Capture the cell that displays the provided text and extract its (x, y) central coordinate. 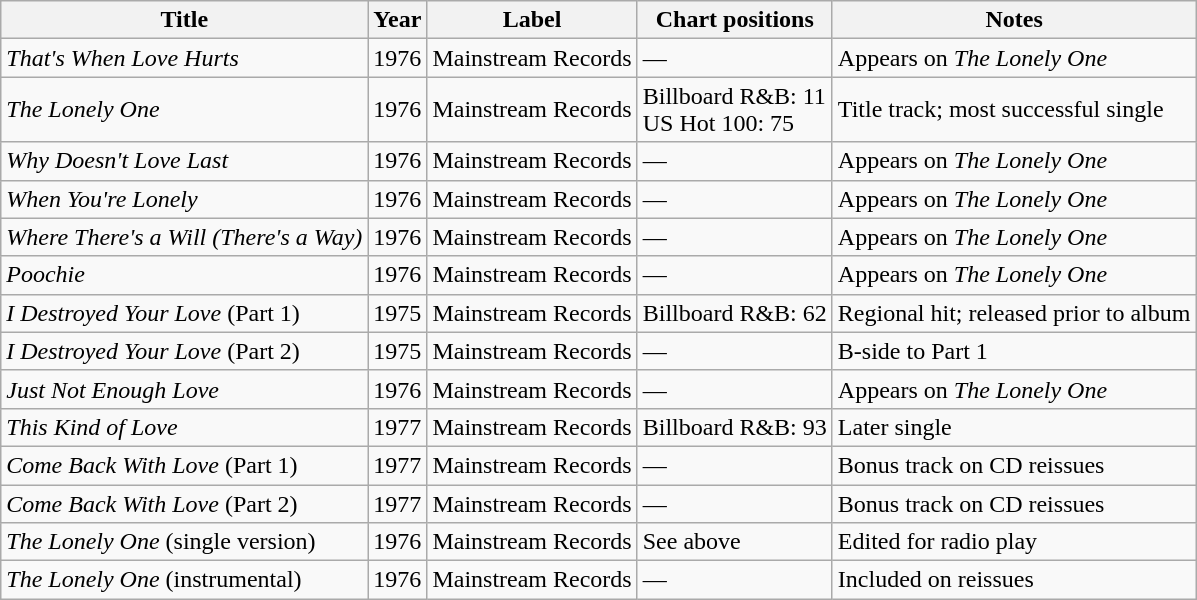
B-side to Part 1 (1014, 351)
I Destroyed Your Love (Part 1) (184, 313)
Billboard R&B: 11US Hot 100: 75 (734, 110)
Title (184, 20)
Year (398, 20)
Later single (1014, 427)
Label (532, 20)
Come Back With Love (Part 1) (184, 465)
That's When Love Hurts (184, 58)
Billboard R&B: 62 (734, 313)
Chart positions (734, 20)
Billboard R&B: 93 (734, 427)
Included on reissues (1014, 580)
The Lonely One (single version) (184, 542)
I Destroyed Your Love (Part 2) (184, 351)
Why Doesn't Love Last (184, 161)
Just Not Enough Love (184, 389)
When You're Lonely (184, 199)
See above (734, 542)
The Lonely One (184, 110)
This Kind of Love (184, 427)
Title track; most successful single (1014, 110)
The Lonely One (instrumental) (184, 580)
Poochie (184, 275)
Notes (1014, 20)
Where There's a Will (There's a Way) (184, 237)
Regional hit; released prior to album (1014, 313)
Come Back With Love (Part 2) (184, 503)
Edited for radio play (1014, 542)
